Locate the cell with the specified text and output its [x, y] center coordinate. 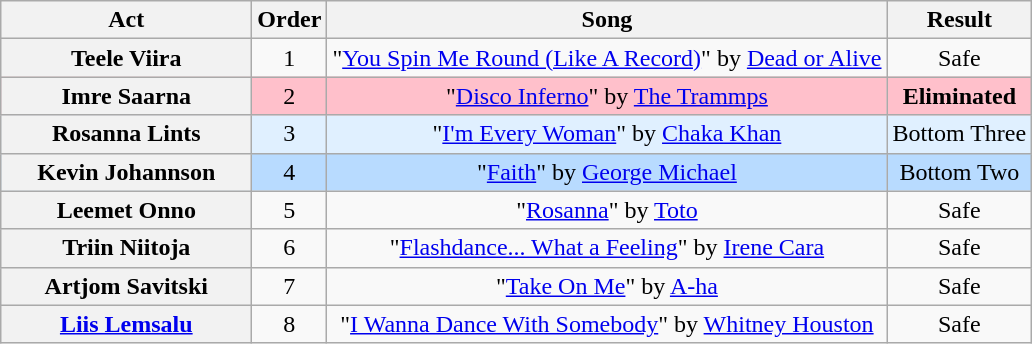
Liis Lemsalu [126, 324]
"Take On Me" by A-ha [607, 286]
Rosanna Lints [126, 134]
5 [290, 210]
Act [126, 20]
Kevin Johannson [126, 172]
"Faith" by George Michael [607, 172]
2 [290, 96]
Leemet Onno [126, 210]
Imre Saarna [126, 96]
3 [290, 134]
"I'm Every Woman" by Chaka Khan [607, 134]
Bottom Three [960, 134]
"Rosanna" by Toto [607, 210]
"I Wanna Dance With Somebody" by Whitney Houston [607, 324]
Artjom Savitski [126, 286]
"Flashdance... What a Feeling" by Irene Cara [607, 248]
Result [960, 20]
Order [290, 20]
Triin Niitoja [126, 248]
8 [290, 324]
4 [290, 172]
7 [290, 286]
6 [290, 248]
Bottom Two [960, 172]
Song [607, 20]
Teele Viira [126, 58]
"Disco Inferno" by The Trammps [607, 96]
Eliminated [960, 96]
"You Spin Me Round (Like A Record)" by Dead or Alive [607, 58]
1 [290, 58]
